Pinpoint the cell where the given text exists, returning its [X, Y] midpoint coordinate. 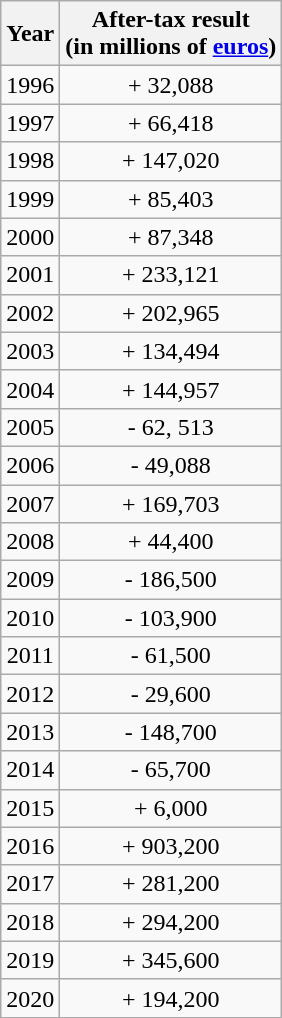
- 29,600 [171, 694]
- 186,500 [171, 580]
+ 233,121 [171, 275]
2001 [30, 275]
2018 [30, 922]
2008 [30, 542]
+ 147,020 [171, 161]
+ 144,957 [171, 389]
- 62, 513 [171, 427]
2019 [30, 960]
+ 44,400 [171, 542]
- 148,700 [171, 732]
- 103,900 [171, 618]
+ 202,965 [171, 313]
1996 [30, 85]
+ 169,703 [171, 503]
+ 903,200 [171, 846]
+ 66,418 [171, 123]
2011 [30, 656]
+ 194,200 [171, 998]
2017 [30, 884]
2012 [30, 694]
+ 345,600 [171, 960]
2013 [30, 732]
2006 [30, 465]
2002 [30, 313]
+ 87,348 [171, 237]
2005 [30, 427]
+ 281,200 [171, 884]
2003 [30, 351]
+ 6,000 [171, 808]
2015 [30, 808]
Year [30, 34]
After-tax result(in millions of euros) [171, 34]
1999 [30, 199]
1997 [30, 123]
+ 294,200 [171, 922]
+ 85,403 [171, 199]
2007 [30, 503]
+ 134,494 [171, 351]
2020 [30, 998]
- 49,088 [171, 465]
- 65,700 [171, 770]
2014 [30, 770]
2000 [30, 237]
2004 [30, 389]
+ 32,088 [171, 85]
- 61,500 [171, 656]
1998 [30, 161]
2010 [30, 618]
2016 [30, 846]
2009 [30, 580]
